Locate the cell with the specified text and output its [x, y] center coordinate. 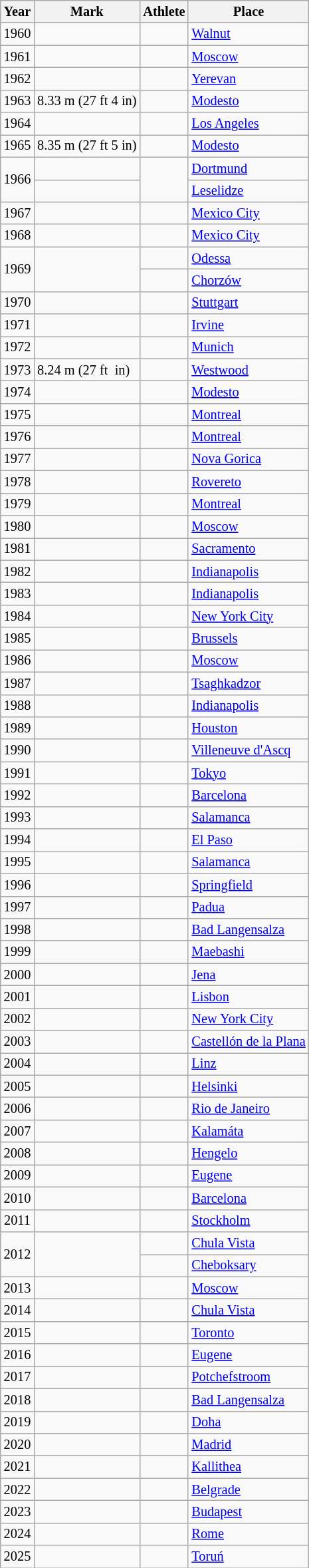
8.24 m (27 ft in) [86, 370]
2025 [17, 1557]
2000 [17, 975]
Madrid [249, 1444]
Irvine [249, 325]
Sacramento [249, 549]
2017 [17, 1377]
1969 [17, 269]
1994 [17, 840]
1963 [17, 101]
1990 [17, 750]
8.33 m (27 ft 4 in) [86, 101]
1997 [17, 907]
1992 [17, 795]
Padua [249, 907]
1982 [17, 571]
Toruń [249, 1557]
Castellón de la Plana [249, 1042]
El Paso [249, 840]
Kalamáta [249, 1131]
2012 [17, 1253]
1980 [17, 526]
Odessa [249, 258]
Rovereto [249, 482]
2010 [17, 1198]
Tokyo [249, 773]
Maebashi [249, 952]
Jena [249, 975]
1987 [17, 683]
1979 [17, 504]
1983 [17, 593]
2008 [17, 1154]
Munich [249, 347]
1988 [17, 706]
1991 [17, 773]
1968 [17, 235]
2016 [17, 1355]
Athlete [163, 11]
Mark [86, 11]
Tsaghkadzor [249, 683]
2024 [17, 1534]
Linz [249, 1064]
2023 [17, 1511]
Hengelo [249, 1154]
1975 [17, 414]
2019 [17, 1422]
2013 [17, 1288]
1989 [17, 728]
1973 [17, 370]
Belgrade [249, 1490]
1999 [17, 952]
1986 [17, 661]
1984 [17, 616]
1995 [17, 862]
1977 [17, 459]
1985 [17, 639]
2006 [17, 1109]
Leselidze [249, 191]
2020 [17, 1444]
2005 [17, 1086]
2022 [17, 1490]
Toronto [249, 1333]
2004 [17, 1064]
2018 [17, 1400]
1998 [17, 929]
Helsinki [249, 1086]
1978 [17, 482]
Place [249, 11]
1996 [17, 885]
Dortmund [249, 168]
Springfield [249, 885]
Kallithea [249, 1467]
Rome [249, 1534]
1970 [17, 303]
2014 [17, 1310]
Westwood [249, 370]
Walnut [249, 34]
Budapest [249, 1511]
2009 [17, 1176]
Potchefstroom [249, 1377]
1966 [17, 180]
1965 [17, 146]
2015 [17, 1333]
1993 [17, 818]
Yerevan [249, 78]
Villeneuve d'Ascq [249, 750]
1971 [17, 325]
Year [17, 11]
1964 [17, 124]
2011 [17, 1221]
2021 [17, 1467]
1962 [17, 78]
2001 [17, 997]
2003 [17, 1042]
Chorzów [249, 280]
Rio de Janeiro [249, 1109]
Houston [249, 728]
Doha [249, 1422]
1976 [17, 437]
1960 [17, 34]
1967 [17, 213]
Nova Gorica [249, 459]
Stockholm [249, 1221]
1961 [17, 57]
Lisbon [249, 997]
2007 [17, 1131]
8.35 m (27 ft 5 in) [86, 146]
1981 [17, 549]
Stuttgart [249, 303]
Brussels [249, 639]
1972 [17, 347]
Los Angeles [249, 124]
Cheboksary [249, 1265]
2002 [17, 1019]
1974 [17, 392]
